Provide the [x, y] coordinate of the cell's center where the given text is located.  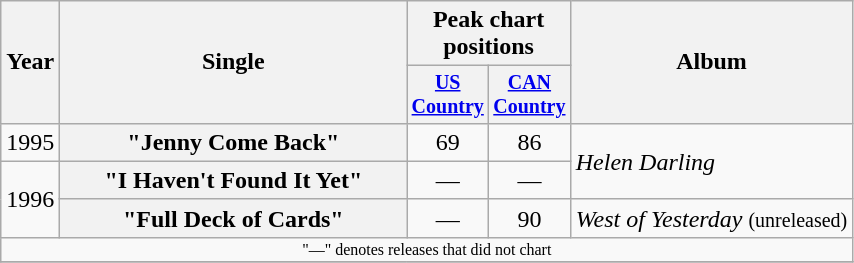
Album [712, 62]
West of Yesterday (unreleased) [712, 218]
90 [530, 218]
US Country [448, 94]
CAN Country [530, 94]
Helen Darling [712, 161]
86 [530, 142]
1996 [30, 199]
Peak chartpositions [488, 34]
"I Haven't Found It Yet" [234, 180]
"—" denotes releases that did not chart [427, 249]
1995 [30, 142]
69 [448, 142]
Single [234, 62]
"Full Deck of Cards" [234, 218]
"Jenny Come Back" [234, 142]
Year [30, 62]
